Determine the (X, Y) coordinate at the center of the cell enclosing the given text.  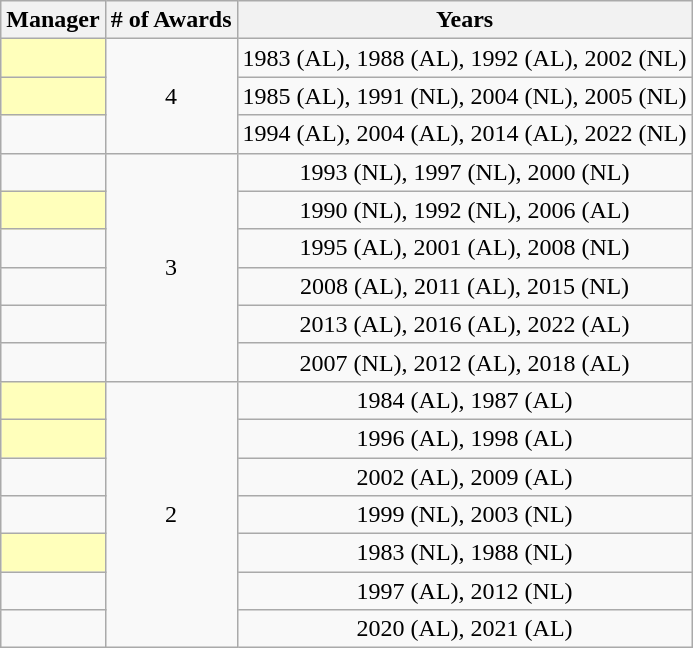
2020 (AL), 2021 (AL) (464, 629)
2007 (NL), 2012 (AL), 2018 (AL) (464, 362)
Years (464, 20)
Manager (53, 20)
3 (171, 267)
1985 (AL), 1991 (NL), 2004 (NL), 2005 (NL) (464, 96)
1990 (NL), 1992 (NL), 2006 (AL) (464, 210)
# of Awards (171, 20)
1997 (AL), 2012 (NL) (464, 591)
1983 (AL), 1988 (AL), 1992 (AL), 2002 (NL) (464, 58)
1993 (NL), 1997 (NL), 2000 (NL) (464, 172)
1995 (AL), 2001 (AL), 2008 (NL) (464, 248)
1999 (NL), 2003 (NL) (464, 515)
1996 (AL), 1998 (AL) (464, 438)
2013 (AL), 2016 (AL), 2022 (AL) (464, 324)
2008 (AL), 2011 (AL), 2015 (NL) (464, 286)
2 (171, 514)
1984 (AL), 1987 (AL) (464, 400)
4 (171, 96)
1994 (AL), 2004 (AL), 2014 (AL), 2022 (NL) (464, 134)
1983 (NL), 1988 (NL) (464, 553)
2002 (AL), 2009 (AL) (464, 477)
